Detect which cell encompasses the target text, then output its [X, Y] center coordinate. 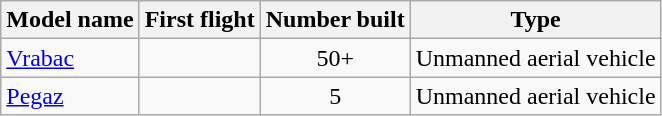
Type [536, 20]
Number built [335, 20]
First flight [200, 20]
50+ [335, 58]
5 [335, 96]
Model name [70, 20]
Pegaz [70, 96]
Vrabac [70, 58]
